For the text-containing cell, return its midpoint in (x, y) coordinate format. 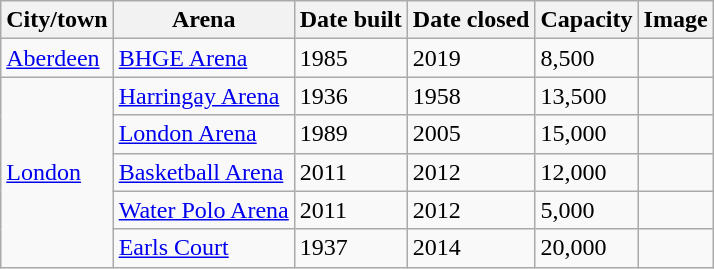
13,500 (586, 96)
Harringay Arena (204, 96)
2014 (471, 248)
5,000 (586, 210)
2019 (471, 58)
2005 (471, 134)
1989 (350, 134)
1937 (350, 248)
Date closed (471, 20)
London Arena (204, 134)
Water Polo Arena (204, 210)
Date built (350, 20)
Image (676, 20)
1936 (350, 96)
Aberdeen (57, 58)
15,000 (586, 134)
City/town (57, 20)
Arena (204, 20)
1958 (471, 96)
BHGE Arena (204, 58)
Capacity (586, 20)
12,000 (586, 172)
8,500 (586, 58)
20,000 (586, 248)
Basketball Arena (204, 172)
London (57, 172)
1985 (350, 58)
Earls Court (204, 248)
